Provide the [x, y] coordinate of the cell's center where the given text is located.  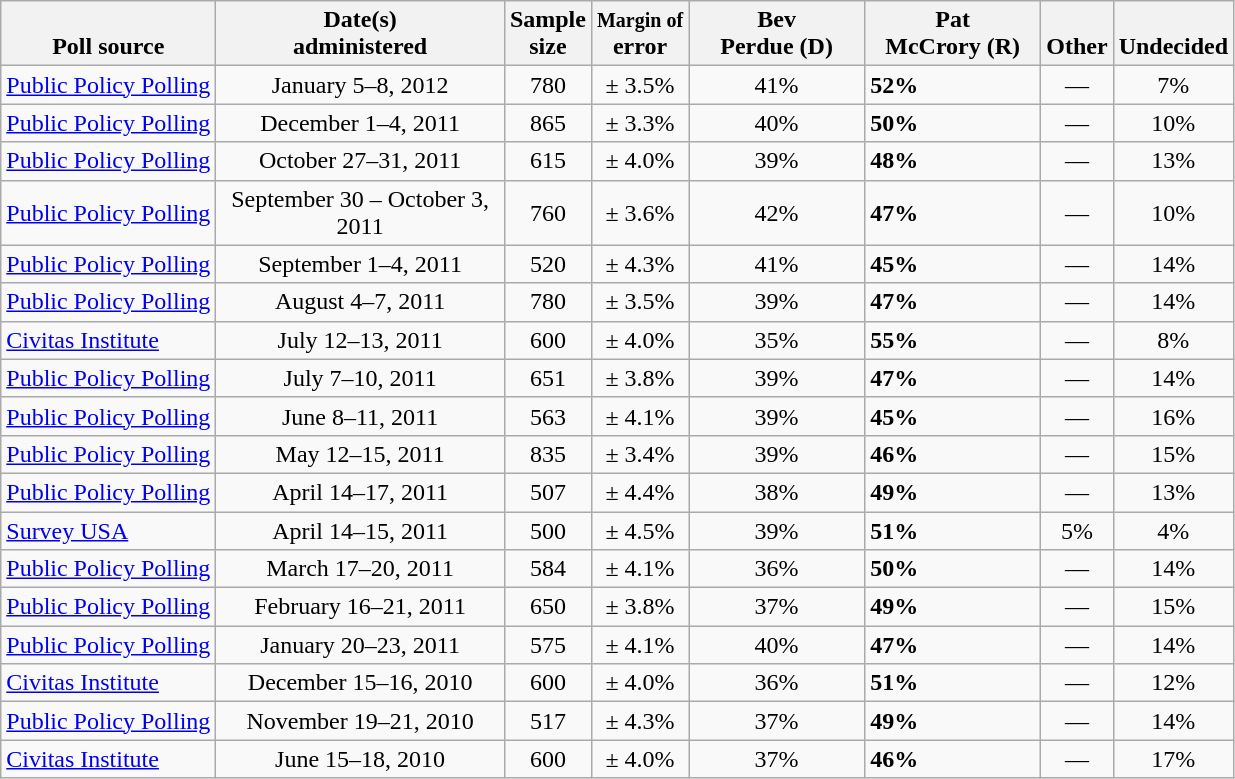
507 [548, 492]
May 12–15, 2011 [360, 454]
16% [1173, 416]
5% [1077, 531]
± 3.6% [640, 212]
BevPerdue (D) [777, 34]
January 5–8, 2012 [360, 85]
835 [548, 454]
June 8–11, 2011 [360, 416]
Undecided [1173, 34]
July 7–10, 2011 [360, 378]
August 4–7, 2011 [360, 302]
575 [548, 645]
584 [548, 569]
PatMcCrory (R) [953, 34]
April 14–17, 2011 [360, 492]
48% [953, 161]
Poll source [108, 34]
October 27–31, 2011 [360, 161]
865 [548, 123]
Margin oferror [640, 34]
± 3.4% [640, 454]
Samplesize [548, 34]
Other [1077, 34]
17% [1173, 759]
760 [548, 212]
650 [548, 607]
December 1–4, 2011 [360, 123]
563 [548, 416]
Date(s)administered [360, 34]
500 [548, 531]
12% [1173, 683]
February 16–21, 2011 [360, 607]
September 30 – October 3, 2011 [360, 212]
7% [1173, 85]
Survey USA [108, 531]
December 15–16, 2010 [360, 683]
June 15–18, 2010 [360, 759]
± 4.4% [640, 492]
November 19–21, 2010 [360, 721]
September 1–4, 2011 [360, 264]
38% [777, 492]
July 12–13, 2011 [360, 340]
52% [953, 85]
8% [1173, 340]
35% [777, 340]
55% [953, 340]
615 [548, 161]
4% [1173, 531]
March 17–20, 2011 [360, 569]
± 4.5% [640, 531]
651 [548, 378]
517 [548, 721]
April 14–15, 2011 [360, 531]
520 [548, 264]
January 20–23, 2011 [360, 645]
± 3.3% [640, 123]
42% [777, 212]
